Return the [x, y] coordinate for the center point of the cell that contains the specified text.  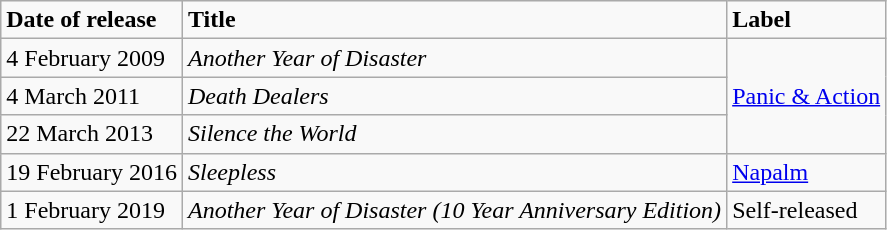
Panic & Action [806, 96]
Death Dealers [454, 96]
4 March 2011 [92, 96]
4 February 2009 [92, 58]
Silence the World [454, 134]
Title [454, 20]
Self-released [806, 210]
Date of release [92, 20]
Another Year of Disaster (10 Year Anniversary Edition) [454, 210]
1 February 2019 [92, 210]
19 February 2016 [92, 172]
Label [806, 20]
Napalm [806, 172]
22 March 2013 [92, 134]
Another Year of Disaster [454, 58]
Sleepless [454, 172]
